Output the (x, y) coordinate of the center of the cell containing the given text.  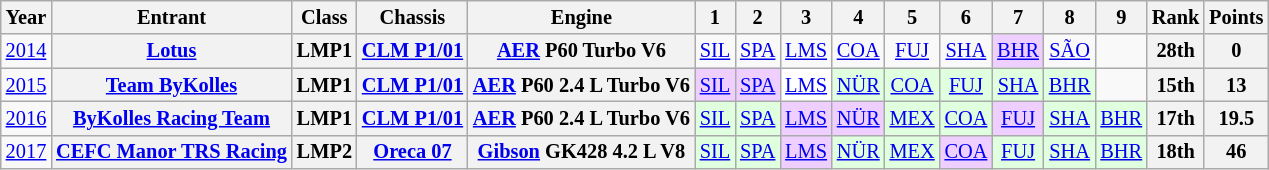
2 (758, 17)
2017 (26, 152)
Team ByKolles (172, 85)
Engine (582, 17)
13 (1236, 85)
17th (1176, 118)
Points (1236, 17)
Chassis (412, 17)
AER P60 Turbo V6 (582, 51)
SÃO (1070, 51)
18th (1176, 152)
ByKolles Racing Team (172, 118)
8 (1070, 17)
6 (966, 17)
LMP2 (324, 152)
3 (806, 17)
2014 (26, 51)
1 (715, 17)
4 (858, 17)
15th (1176, 85)
Oreca 07 (412, 152)
9 (1121, 17)
2015 (26, 85)
CEFC Manor TRS Racing (172, 152)
Lotus (172, 51)
Rank (1176, 17)
28th (1176, 51)
5 (912, 17)
7 (1018, 17)
Gibson GK428 4.2 L V8 (582, 152)
46 (1236, 152)
Year (26, 17)
Entrant (172, 17)
19.5 (1236, 118)
Class (324, 17)
0 (1236, 51)
2016 (26, 118)
